Return the [X, Y] coordinate for the center point of the cell that contains the specified text.  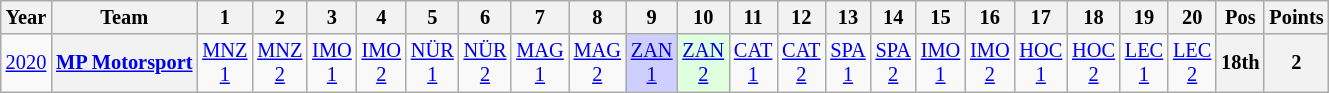
13 [848, 17]
3 [332, 17]
NÜR2 [486, 63]
CAT1 [753, 63]
LEC1 [1144, 63]
10 [703, 17]
2020 [26, 63]
SPA2 [894, 63]
18th [1240, 63]
15 [940, 17]
ZAN2 [703, 63]
HOC2 [1094, 63]
Year [26, 17]
8 [598, 17]
9 [652, 17]
MAG1 [540, 63]
11 [753, 17]
MP Motorsport [124, 63]
LEC2 [1192, 63]
MNZ2 [280, 63]
4 [382, 17]
NÜR1 [432, 63]
19 [1144, 17]
HOC1 [1040, 63]
Team [124, 17]
Pos [1240, 17]
Points [1296, 17]
5 [432, 17]
7 [540, 17]
SPA1 [848, 63]
MAG2 [598, 63]
CAT2 [801, 63]
ZAN1 [652, 63]
18 [1094, 17]
20 [1192, 17]
14 [894, 17]
16 [990, 17]
1 [224, 17]
6 [486, 17]
17 [1040, 17]
12 [801, 17]
MNZ1 [224, 63]
